Search for the cell housing the specified text and yield its (x, y) center coordinate. 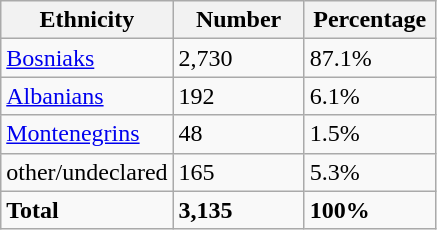
Percentage (370, 20)
2,730 (238, 58)
192 (238, 96)
5.3% (370, 172)
Total (87, 210)
1.5% (370, 134)
Montenegrins (87, 134)
87.1% (370, 58)
165 (238, 172)
Ethnicity (87, 20)
100% (370, 210)
other/undeclared (87, 172)
3,135 (238, 210)
48 (238, 134)
Albanians (87, 96)
Number (238, 20)
6.1% (370, 96)
Bosniaks (87, 58)
